Extract the (x, y) coordinate from the center of the cell holding the provided text.  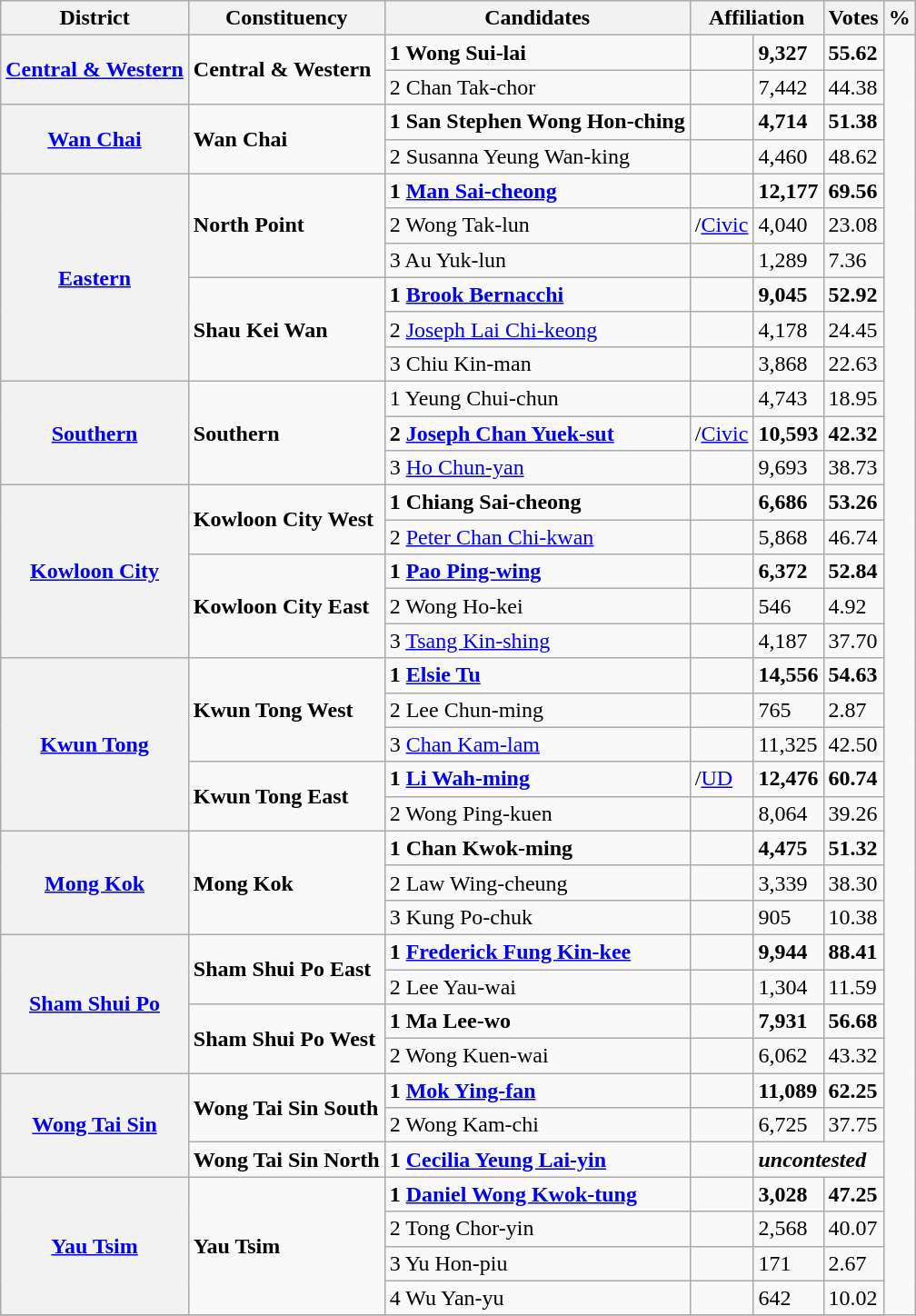
43.32 (853, 1056)
1 Frederick Fung Kin-kee (537, 952)
5,868 (789, 537)
8,064 (789, 813)
6,062 (789, 1056)
56.68 (853, 1022)
53.26 (853, 503)
24.45 (853, 329)
% (900, 18)
1 Chiang Sai-cheong (537, 503)
1 Yeung Chui-chun (537, 398)
Kowloon City West (286, 520)
11,325 (789, 744)
2 Lee Yau-wai (537, 986)
7,442 (789, 87)
Kwun Tong West (286, 710)
23.08 (853, 225)
4.92 (853, 606)
3,028 (789, 1194)
171 (789, 1263)
54.63 (853, 675)
4,178 (789, 329)
765 (789, 710)
District (95, 18)
4 Wu Yan-yu (537, 1298)
6,372 (789, 572)
9,693 (789, 468)
10.38 (853, 917)
2 Susanna Yeung Wan-king (537, 156)
Wong Tai Sin South (286, 1108)
69.56 (853, 191)
2 Wong Kam-chi (537, 1125)
14,556 (789, 675)
4,187 (789, 641)
38.30 (853, 882)
40.07 (853, 1229)
2 Wong Kuen-wai (537, 1056)
3 Ho Chun-yan (537, 468)
46.74 (853, 537)
62.25 (853, 1091)
uncontested (818, 1160)
42.32 (853, 434)
2 Wong Tak-lun (537, 225)
1 Mok Ying-fan (537, 1091)
12,476 (789, 779)
3 Kung Po-chuk (537, 917)
44.38 (853, 87)
2 Wong Ho-kei (537, 606)
4,714 (789, 122)
55.62 (853, 53)
2 Joseph Chan Yuek-sut (537, 434)
Eastern (95, 277)
2 Lee Chun-ming (537, 710)
1 Li Wah-ming (537, 779)
10.02 (853, 1298)
2 Law Wing-cheung (537, 882)
1 Cecilia Yeung Lai-yin (537, 1160)
60.74 (853, 779)
1,304 (789, 986)
4,460 (789, 156)
546 (789, 606)
/UD (722, 779)
2,568 (789, 1229)
1 Daniel Wong Kwok-tung (537, 1194)
3 Chan Kam-lam (537, 744)
4,475 (789, 848)
47.25 (853, 1194)
2 Peter Chan Chi-kwan (537, 537)
1 Brook Bernacchi (537, 294)
1 San Stephen Wong Hon-ching (537, 122)
9,045 (789, 294)
Constituency (286, 18)
9,327 (789, 53)
12,177 (789, 191)
9,944 (789, 952)
Shau Kei Wan (286, 329)
11,089 (789, 1091)
4,040 (789, 225)
Sham Shui Po (95, 1003)
51.38 (853, 122)
10,593 (789, 434)
Kowloon City (95, 572)
1 Ma Lee-wo (537, 1022)
51.32 (853, 848)
88.41 (853, 952)
905 (789, 917)
Sham Shui Po West (286, 1039)
Candidates (537, 18)
3 Yu Hon-piu (537, 1263)
2.87 (853, 710)
2 Chan Tak-chor (537, 87)
3,339 (789, 882)
6,686 (789, 503)
Kwun Tong (95, 744)
1 Pao Ping-wing (537, 572)
2.67 (853, 1263)
Votes (853, 18)
1,289 (789, 260)
3,868 (789, 364)
Kowloon City East (286, 606)
18.95 (853, 398)
2 Tong Chor-yin (537, 1229)
37.70 (853, 641)
Wong Tai Sin North (286, 1160)
3 Chiu Kin-man (537, 364)
Sham Shui Po East (286, 969)
2 Wong Ping-kuen (537, 813)
North Point (286, 225)
1 Elsie Tu (537, 675)
7,931 (789, 1022)
7.36 (853, 260)
39.26 (853, 813)
642 (789, 1298)
22.63 (853, 364)
1 Wong Sui-lai (537, 53)
3 Tsang Kin-shing (537, 641)
52.84 (853, 572)
Kwun Tong East (286, 796)
Wong Tai Sin (95, 1125)
42.50 (853, 744)
6,725 (789, 1125)
1 Chan Kwok-ming (537, 848)
4,743 (789, 398)
2 Joseph Lai Chi-keong (537, 329)
48.62 (853, 156)
38.73 (853, 468)
37.75 (853, 1125)
3 Au Yuk-lun (537, 260)
52.92 (853, 294)
1 Man Sai-cheong (537, 191)
11.59 (853, 986)
Affiliation (756, 18)
